For the text-containing cell, return its midpoint in [X, Y] coordinate format. 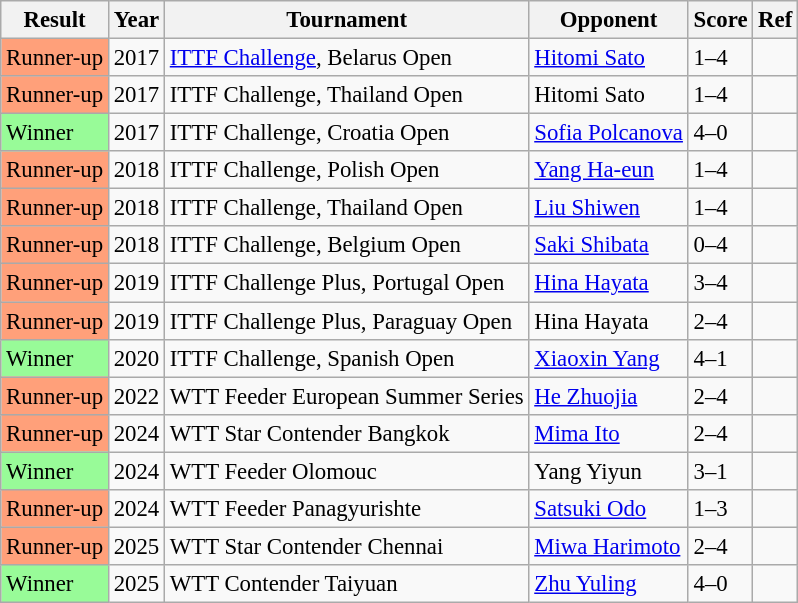
ITTF Challenge, Croatia Open [346, 133]
Zhu Yuling [608, 584]
3–4 [720, 283]
WTT Feeder Olomouc [346, 471]
ITTF Challenge Plus, Portugal Open [346, 283]
Result [55, 20]
Tournament [346, 20]
Opponent [608, 20]
Year [136, 20]
WTT Contender Taiyuan [346, 584]
Yang Yiyun [608, 471]
3–1 [720, 471]
Miwa Harimoto [608, 546]
Yang Ha-eun [608, 170]
0–4 [720, 245]
Mima Ito [608, 433]
4–1 [720, 358]
He Zhuojia [608, 396]
ITTF Challenge, Belarus Open [346, 58]
WTT Star Contender Chennai [346, 546]
ITTF Challenge, Spanish Open [346, 358]
2022 [136, 396]
Sofia Polcanova [608, 133]
ITTF Challenge Plus, Paraguay Open [346, 321]
Saki Shibata [608, 245]
WTT Feeder Panagyurishte [346, 509]
Liu Shiwen [608, 208]
2020 [136, 358]
Ref [776, 20]
ITTF Challenge, Polish Open [346, 170]
Score [720, 20]
1–3 [720, 509]
ITTF Challenge, Belgium Open [346, 245]
WTT Star Contender Bangkok [346, 433]
WTT Feeder European Summer Series [346, 396]
Satsuki Odo [608, 509]
Xiaoxin Yang [608, 358]
